Scan for the cell matching the given text and deliver its [x, y] coordinate at center. 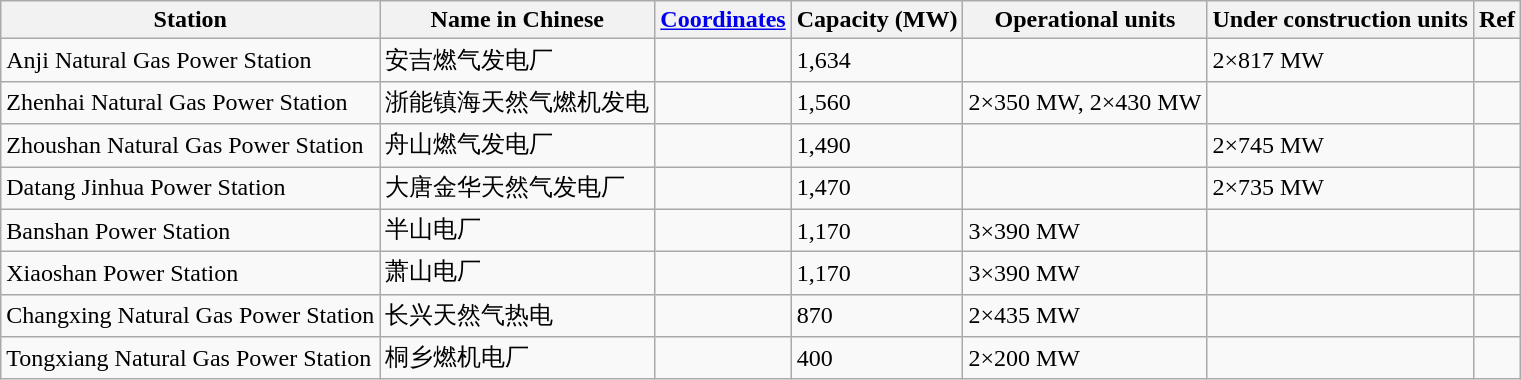
Under construction units [1340, 20]
Changxing Natural Gas Power Station [190, 316]
浙能镇海天然气燃机发电 [518, 102]
长兴天然气热电 [518, 316]
半山电厂 [518, 230]
Station [190, 20]
Ref [1496, 20]
Xiaoshan Power Station [190, 274]
大唐金华天然气发电厂 [518, 188]
Banshan Power Station [190, 230]
2×735 MW [1340, 188]
870 [877, 316]
2×745 MW [1340, 146]
Zhenhai Natural Gas Power Station [190, 102]
1,490 [877, 146]
萧山电厂 [518, 274]
2×817 MW [1340, 60]
Capacity (MW) [877, 20]
2×200 MW [1085, 358]
2×350 MW, 2×430 MW [1085, 102]
安吉燃气发电厂 [518, 60]
2×435 MW [1085, 316]
Operational units [1085, 20]
1,470 [877, 188]
舟山燃气发电厂 [518, 146]
400 [877, 358]
Tongxiang Natural Gas Power Station [190, 358]
Name in Chinese [518, 20]
Anji Natural Gas Power Station [190, 60]
Coordinates [723, 20]
1,634 [877, 60]
桐乡燃机电厂 [518, 358]
Datang Jinhua Power Station [190, 188]
Zhoushan Natural Gas Power Station [190, 146]
1,560 [877, 102]
